Extract the (x, y) coordinate from the center of the cell holding the provided text.  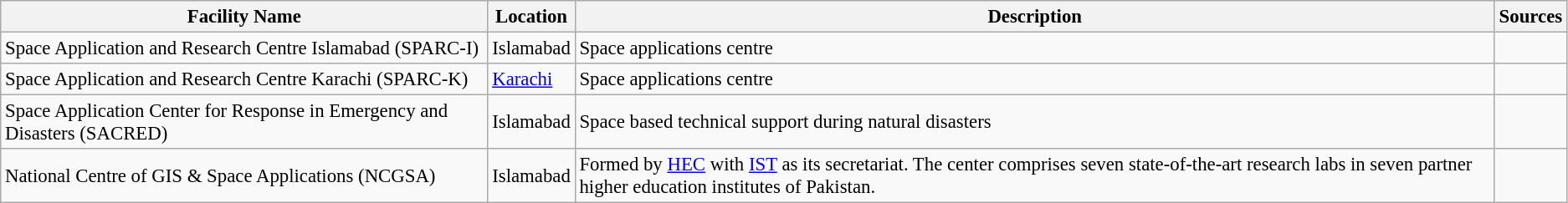
Facility Name (244, 17)
Karachi (531, 79)
Space Application and Research Centre Karachi (SPARC-K) (244, 79)
Space based technical support during natural disasters (1034, 122)
Sources (1530, 17)
Location (531, 17)
Description (1034, 17)
Space Application and Research Centre Islamabad (SPARC-I) (244, 48)
National Centre of GIS & Space Applications (NCGSA) (244, 175)
Space Application Center for Response in Emergency and Disasters (SACRED) (244, 122)
